Output the (X, Y) coordinate of the center of the cell containing the given text.  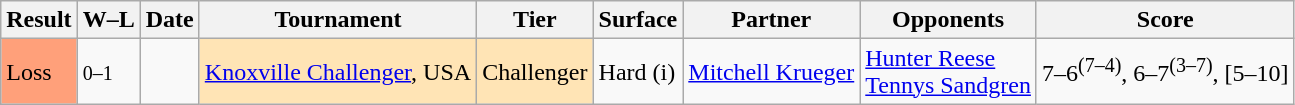
Result (39, 20)
0–1 (108, 72)
Date (170, 20)
Score (1165, 20)
Hard (i) (638, 72)
7–6(7–4), 6–7(3–7), [5–10] (1165, 72)
Loss (39, 72)
Opponents (948, 20)
Tier (535, 20)
Surface (638, 20)
W–L (108, 20)
Partner (772, 20)
Knoxville Challenger, USA (338, 72)
Hunter Reese Tennys Sandgren (948, 72)
Tournament (338, 20)
Challenger (535, 72)
Mitchell Krueger (772, 72)
